Return the (x, y) coordinate for the center point of the cell that contains the specified text.  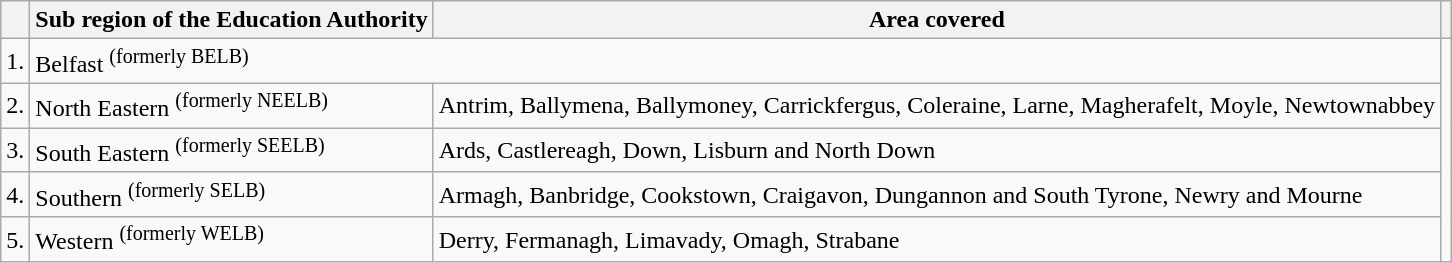
Derry, Fermanagh, Limavady, Omagh, Strabane (936, 240)
Armagh, Banbridge, Cookstown, Craigavon, Dungannon and South Tyrone, Newry and Mourne (936, 194)
3. (16, 150)
Ards, Castlereagh, Down, Lisburn and North Down (936, 150)
2. (16, 106)
4. (16, 194)
Western (formerly WELB) (232, 240)
Sub region of the Education Authority (232, 20)
South Eastern (formerly SEELB) (232, 150)
Area covered (936, 20)
Belfast (formerly BELB) (736, 62)
5. (16, 240)
Southern (formerly SELB) (232, 194)
1. (16, 62)
North Eastern (formerly NEELB) (232, 106)
Antrim, Ballymena, Ballymoney, Carrickfergus, Coleraine, Larne, Magherafelt, Moyle, Newtownabbey (936, 106)
